Determine the (X, Y) coordinate at the center of the cell enclosing the given text.  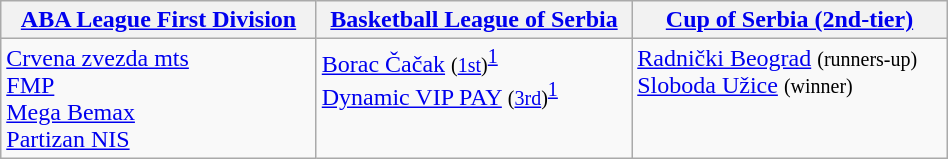
Crvena zvezda mtsFMPMega BemaxPartizan NIS (158, 98)
Cup of Serbia (2nd-tier) (790, 20)
Radnički Beograd (runners-up)Sloboda Užice (winner) (790, 98)
Borac Čačak (1st)1Dynamic VIP PAY (3rd)1 (474, 98)
ABA League First Division (158, 20)
Basketball League of Serbia (474, 20)
